Extract the (X, Y) coordinate from the center of the cell holding the provided text.  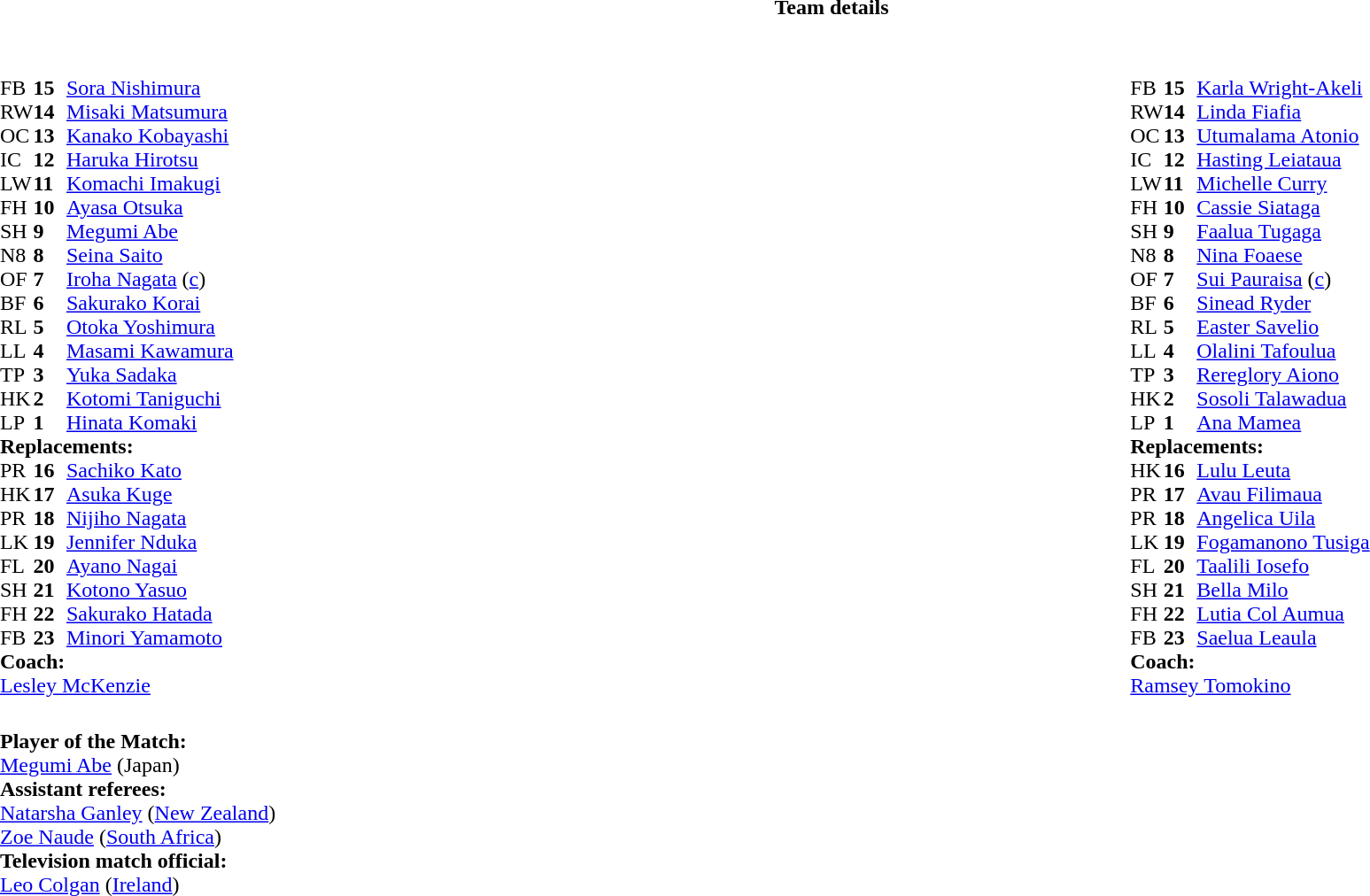
Sora Nishimura (151, 89)
Ayano Nagai (151, 567)
Jennifer Nduka (151, 542)
Sinead Ryder (1282, 303)
Nina Foaese (1282, 255)
Karla Wright-Akeli (1282, 89)
Hasting Leiataua (1282, 159)
Ayasa Otsuka (151, 207)
Lesley McKenzie (117, 685)
Ramsey Tomokino (1250, 685)
Fogamanono Tusiga (1282, 542)
Otoka Yoshimura (151, 328)
Utumalama Atonio (1282, 136)
Masami Kawamura (151, 351)
Kanako Kobayashi (151, 136)
Linda Fiafia (1282, 112)
Ana Mamea (1282, 423)
Easter Savelio (1282, 328)
Yuka Sadaka (151, 375)
Hinata Komaki (151, 423)
Asuka Kuge (151, 494)
Bella Milo (1282, 590)
Minori Yamamoto (151, 637)
Olalini Tafoulua (1282, 351)
Sakurako Korai (151, 303)
Kotomi Taniguchi (151, 398)
Sakurako Hatada (151, 614)
Seina Saito (151, 255)
Avau Filimaua (1282, 494)
Taalili Iosefo (1282, 567)
Lutia Col Aumua (1282, 614)
Komachi Imakugi (151, 184)
Angelica Uila (1282, 519)
Rereglory Aiono (1282, 375)
Cassie Siataga (1282, 207)
Sui Pauraisa (c) (1282, 280)
Lulu Leuta (1282, 471)
Kotono Yasuo (151, 590)
Faalua Tugaga (1282, 232)
Nijiho Nagata (151, 519)
Haruka Hirotsu (151, 159)
Megumi Abe (151, 232)
Sosoli Talawadua (1282, 398)
Iroha Nagata (c) (151, 280)
Misaki Matsumura (151, 112)
Michelle Curry (1282, 184)
Sachiko Kato (151, 471)
Saelua Leaula (1282, 637)
